Pinpoint the cell where the given text exists, returning its (X, Y) midpoint coordinate. 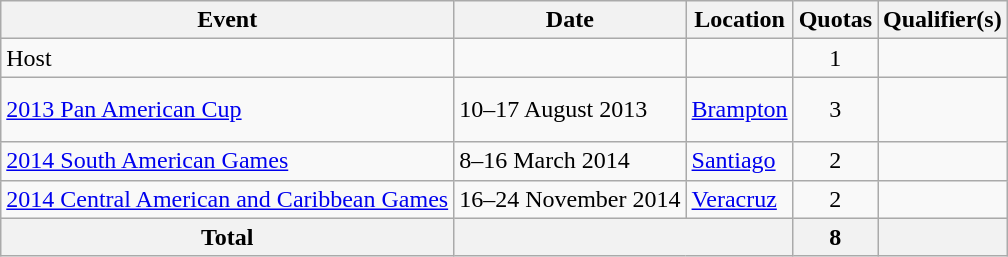
8 (835, 237)
Date (570, 20)
Total (228, 237)
3 (835, 110)
2013 Pan American Cup (228, 110)
16–24 November 2014 (570, 199)
Santiago (740, 161)
Location (740, 20)
8–16 March 2014 (570, 161)
Quotas (835, 20)
1 (835, 58)
Host (228, 58)
Qualifier(s) (943, 20)
Brampton (740, 110)
2014 South American Games (228, 161)
Veracruz (740, 199)
10–17 August 2013 (570, 110)
Event (228, 20)
2014 Central American and Caribbean Games (228, 199)
